Pinpoint the cell where the given text exists, returning its [x, y] midpoint coordinate. 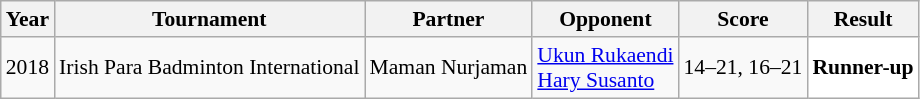
Maman Nurjaman [448, 68]
Result [862, 19]
Runner-up [862, 68]
Tournament [209, 19]
14–21, 16–21 [744, 68]
Score [744, 19]
Year [28, 19]
Ukun Rukaendi Hary Susanto [605, 68]
Opponent [605, 19]
Partner [448, 19]
Irish Para Badminton International [209, 68]
2018 [28, 68]
